Return [x, y] of the center of cell containing provided text 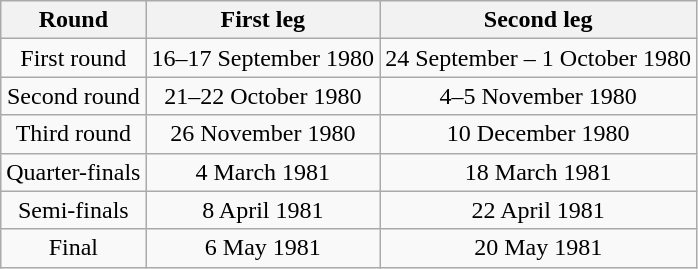
6 May 1981 [263, 248]
22 April 1981 [538, 210]
4 March 1981 [263, 172]
Quarter-finals [74, 172]
26 November 1980 [263, 134]
Second round [74, 96]
Round [74, 20]
8 April 1981 [263, 210]
10 December 1980 [538, 134]
24 September – 1 October 1980 [538, 58]
First round [74, 58]
21–22 October 1980 [263, 96]
Second leg [538, 20]
First leg [263, 20]
Final [74, 248]
Semi-finals [74, 210]
4–5 November 1980 [538, 96]
20 May 1981 [538, 248]
18 March 1981 [538, 172]
16–17 September 1980 [263, 58]
Third round [74, 134]
